For the text-containing cell, return its midpoint in [X, Y] coordinate format. 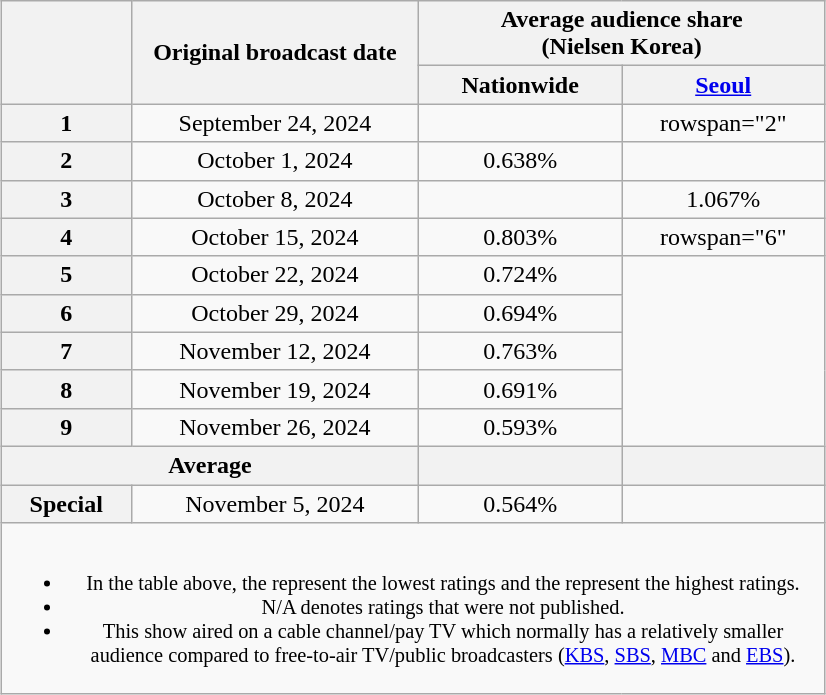
October 15, 2024 [274, 237]
0.763% [520, 351]
rowspan="6" [724, 237]
7 [66, 351]
0.691% [520, 389]
Seoul [724, 85]
October 1, 2024 [274, 161]
0.638% [520, 161]
9 [66, 427]
Special [66, 503]
0.803% [520, 237]
November 26, 2024 [274, 427]
4 [66, 237]
6 [66, 313]
0.724% [520, 275]
0.694% [520, 313]
0.593% [520, 427]
October 8, 2024 [274, 199]
November 12, 2024 [274, 351]
November 19, 2024 [274, 389]
3 [66, 199]
October 22, 2024 [274, 275]
Average [210, 465]
November 5, 2024 [274, 503]
Average audience share(Nielsen Korea) [622, 34]
September 24, 2024 [274, 123]
1 [66, 123]
Nationwide [520, 85]
Original broadcast date [274, 52]
2 [66, 161]
5 [66, 275]
1.067% [724, 199]
October 29, 2024 [274, 313]
8 [66, 389]
0.564% [520, 503]
rowspan="2" [724, 123]
